Find where the given text appears and provide that cell's center as (x, y) coordinate. 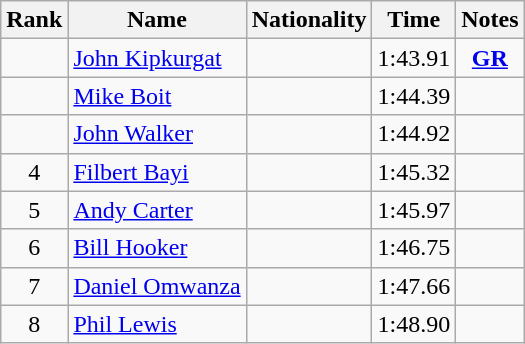
Andy Carter (157, 210)
Nationality (309, 20)
5 (34, 210)
7 (34, 286)
Mike Boit (157, 96)
Notes (490, 20)
Name (157, 20)
1:45.32 (414, 172)
8 (34, 324)
Phil Lewis (157, 324)
GR (490, 58)
Rank (34, 20)
4 (34, 172)
6 (34, 248)
Daniel Omwanza (157, 286)
1:43.91 (414, 58)
1:46.75 (414, 248)
John Kipkurgat (157, 58)
Filbert Bayi (157, 172)
1:47.66 (414, 286)
1:45.97 (414, 210)
1:48.90 (414, 324)
Time (414, 20)
1:44.39 (414, 96)
Bill Hooker (157, 248)
1:44.92 (414, 134)
John Walker (157, 134)
